Detect which cell encompasses the target text, then output its [x, y] center coordinate. 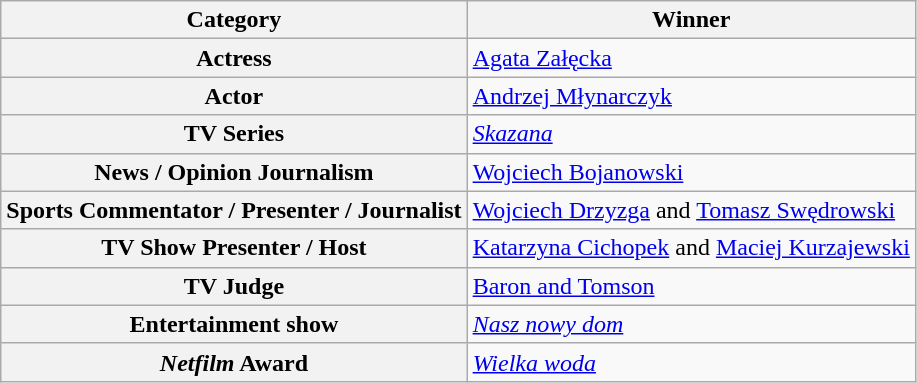
Andrzej Młynarczyk [691, 96]
Agata Załęcka [691, 58]
Category [234, 20]
Netfilm Award [234, 362]
Actor [234, 96]
TV Judge [234, 286]
Sports Commentator / Presenter / Journalist [234, 210]
Wielka woda [691, 362]
Skazana [691, 134]
Winner [691, 20]
TV Show Presenter / Host [234, 248]
TV Series [234, 134]
News / Opinion Journalism [234, 172]
Actress [234, 58]
Baron and Tomson [691, 286]
Wojciech Drzyzga and Tomasz Swędrowski [691, 210]
Wojciech Bojanowski [691, 172]
Katarzyna Cichopek and Maciej Kurzajewski [691, 248]
Entertainment show [234, 324]
Nasz nowy dom [691, 324]
